Search for the cell housing the specified text and yield its [X, Y] center coordinate. 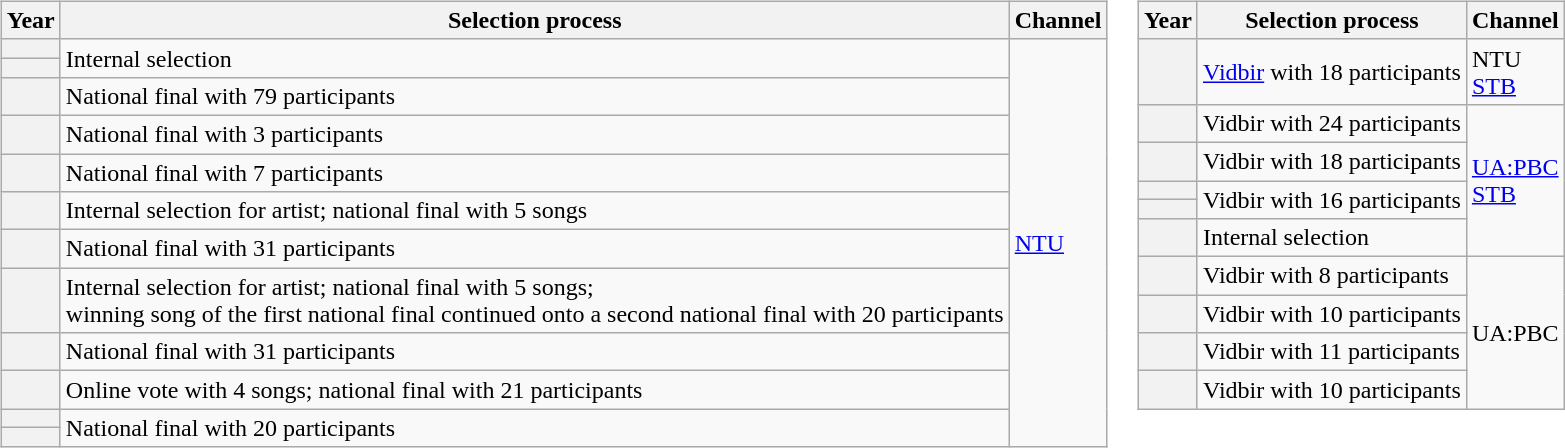
Vidbir with 24 participants [1332, 123]
Vidbir with 16 participants [1332, 199]
NTU [1058, 243]
UA:PBC [1515, 333]
NTUSTB [1515, 72]
National final with 79 participants [534, 96]
Vidbir with 8 participants [1332, 276]
National final with 3 participants [534, 134]
National final with 20 participants [534, 428]
Internal selection for artist; national final with 5 songs [534, 211]
Online vote with 4 songs; national final with 21 participants [534, 390]
National final with 7 participants [534, 173]
UA:PBCSTB [1515, 180]
Vidbir with 11 participants [1332, 352]
